Determine the [X, Y] coordinate at the center of the cell enclosing the given text.  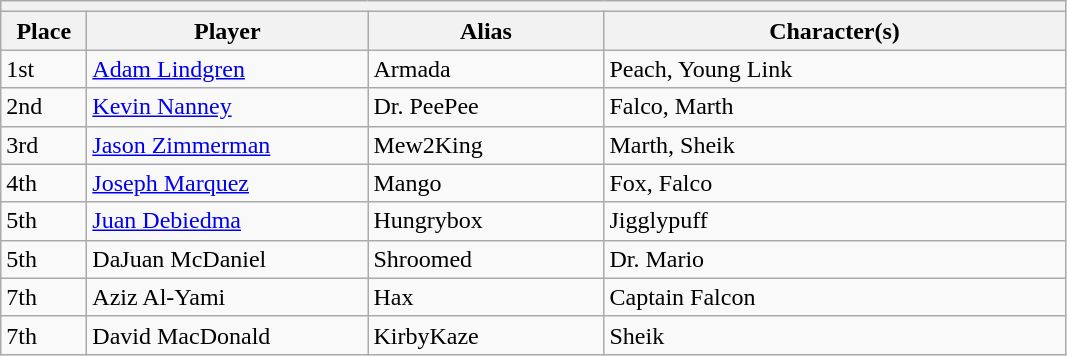
Place [44, 31]
Jigglypuff [834, 221]
Falco, Marth [834, 107]
Juan Debiedma [228, 221]
4th [44, 183]
Captain Falcon [834, 297]
Jason Zimmerman [228, 145]
Peach, Young Link [834, 69]
David MacDonald [228, 335]
Hungrybox [486, 221]
Player [228, 31]
Character(s) [834, 31]
Alias [486, 31]
Fox, Falco [834, 183]
Mew2King [486, 145]
DaJuan McDaniel [228, 259]
Marth, Sheik [834, 145]
Hax [486, 297]
Joseph Marquez [228, 183]
Aziz Al-Yami [228, 297]
Adam Lindgren [228, 69]
Kevin Nanney [228, 107]
Dr. Mario [834, 259]
3rd [44, 145]
1st [44, 69]
KirbyKaze [486, 335]
Armada [486, 69]
Shroomed [486, 259]
2nd [44, 107]
Mango [486, 183]
Sheik [834, 335]
Dr. PeePee [486, 107]
